Search for the cell housing the specified text and yield its (X, Y) center coordinate. 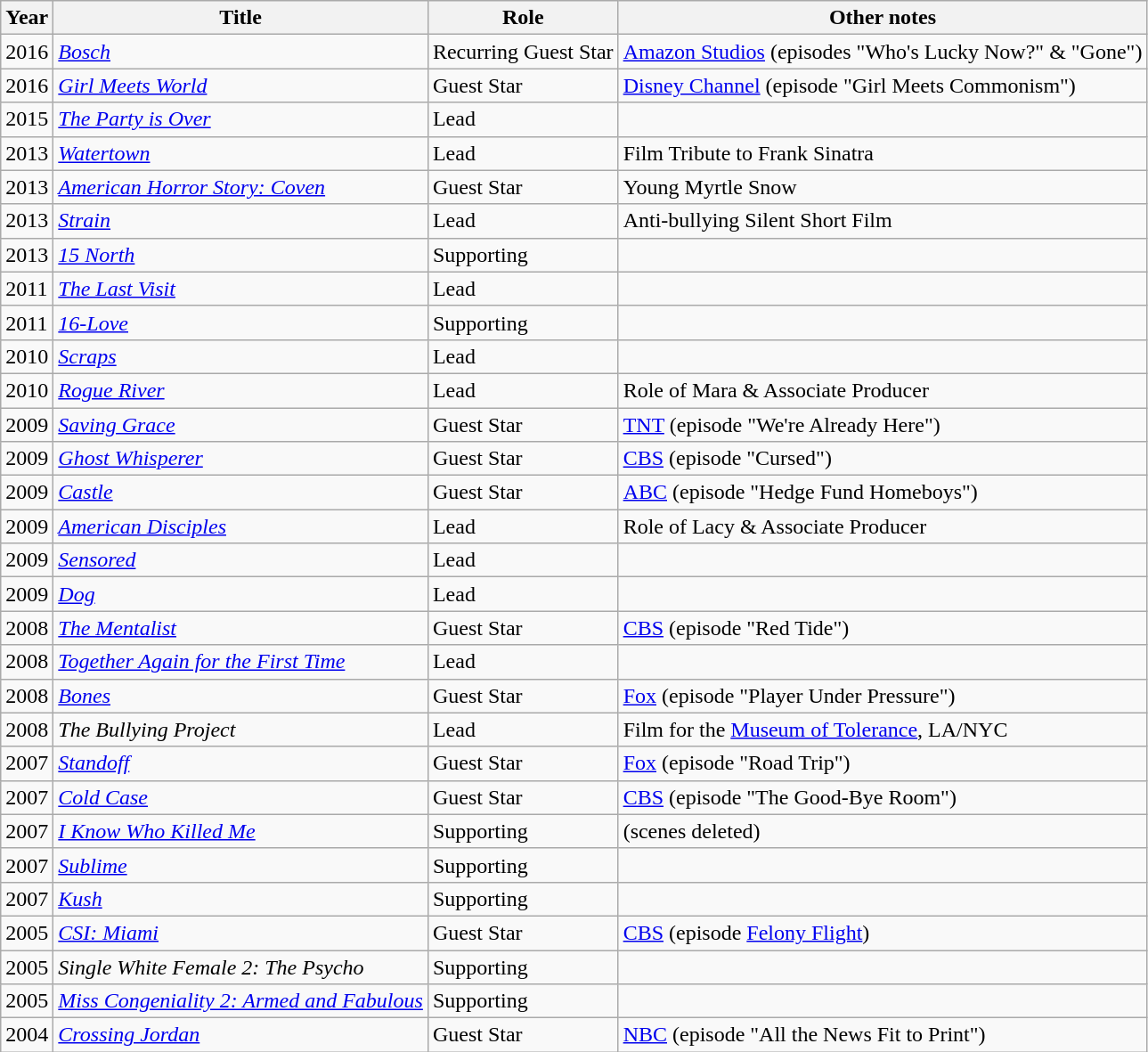
Girl Meets World (240, 86)
Kush (240, 899)
Cold Case (240, 797)
The Party is Over (240, 119)
Crossing Jordan (240, 1035)
Dog (240, 594)
Single White Female 2: The Psycho (240, 966)
Title (240, 18)
Year (27, 18)
CBS (episode Felony Flight) (883, 933)
Disney Channel (episode "Girl Meets Commonism") (883, 86)
Other notes (883, 18)
Fox (episode "Road Trip") (883, 763)
15 North (240, 255)
16-Love (240, 322)
Role of Mara & Associate Producer (883, 390)
Sublime (240, 865)
Standoff (240, 763)
Role (523, 18)
Scraps (240, 356)
NBC (episode "All the News Fit to Print") (883, 1035)
(scenes deleted) (883, 831)
CBS (episode "Red Tide") (883, 628)
American Horror Story: Coven (240, 187)
TNT (episode "We're Already Here") (883, 425)
Together Again for the First Time (240, 662)
Anti-bullying Silent Short Film (883, 221)
The Mentalist (240, 628)
Bones (240, 696)
Sensored (240, 560)
CBS (episode "The Good-Bye Room") (883, 797)
Castle (240, 493)
Miss Congeniality 2: Armed and Fabulous (240, 1001)
2004 (27, 1035)
Young Myrtle Snow (883, 187)
Ghost Whisperer (240, 459)
Saving Grace (240, 425)
ABC (episode "Hedge Fund Homeboys") (883, 493)
Strain (240, 221)
I Know Who Killed Me (240, 831)
Film Tribute to Frank Sinatra (883, 153)
The Last Visit (240, 289)
2015 (27, 119)
Rogue River (240, 390)
Recurring Guest Star (523, 52)
Role of Lacy & Associate Producer (883, 526)
Fox (episode "Player Under Pressure") (883, 696)
Film for the Museum of Tolerance, LA/NYC (883, 730)
CBS (episode "Cursed") (883, 459)
Watertown (240, 153)
CSI: Miami (240, 933)
American Disciples (240, 526)
Bosch (240, 52)
Amazon Studios (episodes "Who's Lucky Now?" & "Gone") (883, 52)
The Bullying Project (240, 730)
